From the cell containing the given text, extract its center point as [X, Y] coordinate. 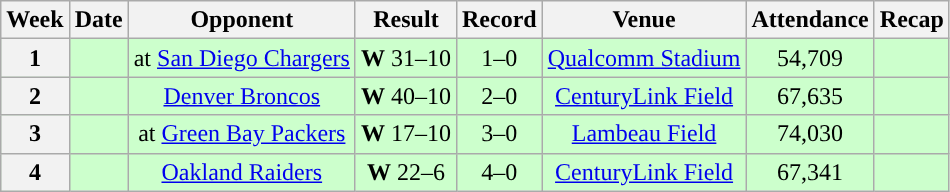
Denver Broncos [242, 96]
Opponent [242, 20]
Result [406, 20]
67,635 [810, 96]
Qualcomm Stadium [644, 58]
W 31–10 [406, 58]
4–0 [499, 172]
Recap [912, 20]
1–0 [499, 58]
Record [499, 20]
67,341 [810, 172]
4 [35, 172]
1 [35, 58]
Attendance [810, 20]
74,030 [810, 134]
Venue [644, 20]
W 17–10 [406, 134]
at Green Bay Packers [242, 134]
Oakland Raiders [242, 172]
3–0 [499, 134]
2–0 [499, 96]
W 40–10 [406, 96]
2 [35, 96]
3 [35, 134]
54,709 [810, 58]
W 22–6 [406, 172]
Date [98, 20]
Lambeau Field [644, 134]
at San Diego Chargers [242, 58]
Week [35, 20]
